Locate the cell with the specified text and output its [X, Y] center coordinate. 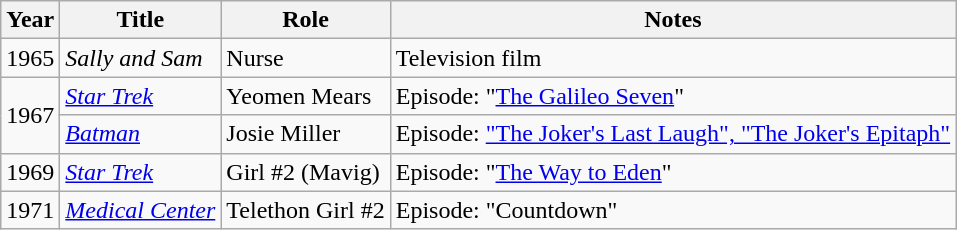
Episode: "The Way to Eden" [672, 172]
Episode: "The Galileo Seven" [672, 96]
Episode: "Countdown" [672, 210]
Television film [672, 58]
Medical Center [140, 210]
Yeomen Mears [306, 96]
Episode: "The Joker's Last Laugh", "The Joker's Epitaph" [672, 134]
Nurse [306, 58]
Josie Miller [306, 134]
Role [306, 20]
Year [30, 20]
Batman [140, 134]
Telethon Girl #2 [306, 210]
Sally and Sam [140, 58]
Title [140, 20]
1965 [30, 58]
Girl #2 (Mavig) [306, 172]
1971 [30, 210]
1967 [30, 115]
Notes [672, 20]
1969 [30, 172]
